For the text-containing cell, return its midpoint in (x, y) coordinate format. 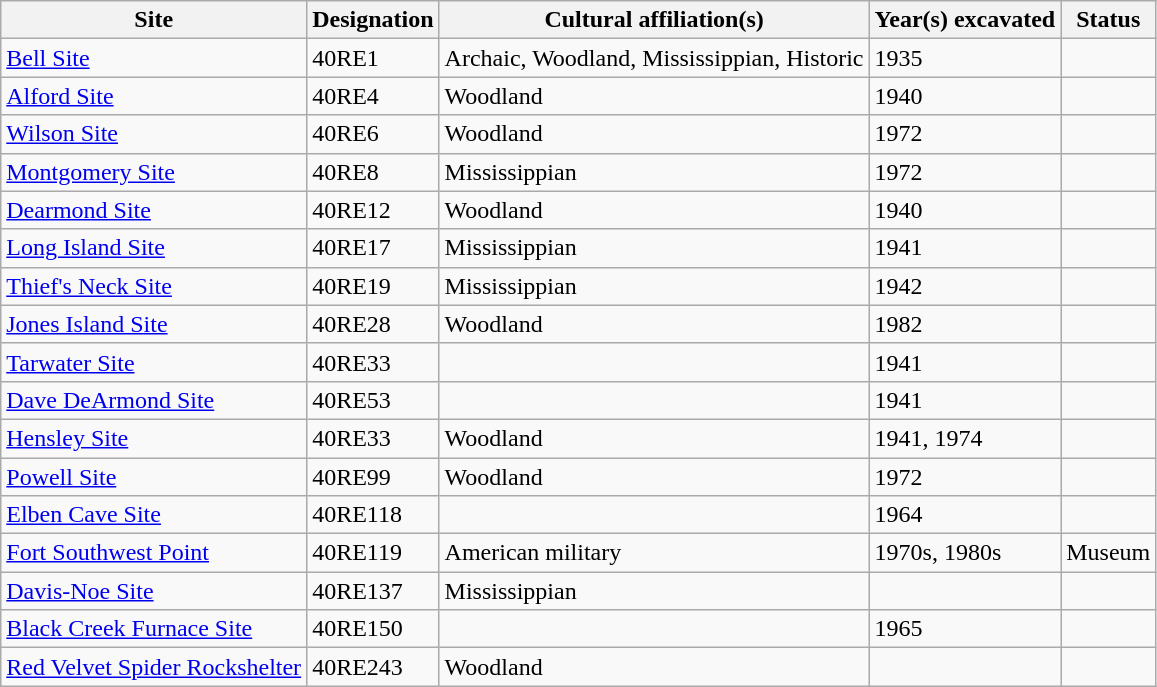
Hensley Site (154, 438)
40RE243 (373, 667)
Wilson Site (154, 134)
Powell Site (154, 477)
1965 (965, 629)
Dave DeArmond Site (154, 400)
Black Creek Furnace Site (154, 629)
Elben Cave Site (154, 515)
Status (1108, 20)
1942 (965, 286)
Jones Island Site (154, 324)
Red Velvet Spider Rockshelter (154, 667)
1935 (965, 58)
Alford Site (154, 96)
1982 (965, 324)
Museum (1108, 553)
Dearmond Site (154, 210)
Fort Southwest Point (154, 553)
40RE99 (373, 477)
Year(s) excavated (965, 20)
40RE19 (373, 286)
40RE1 (373, 58)
40RE12 (373, 210)
Thief's Neck Site (154, 286)
40RE137 (373, 591)
40RE118 (373, 515)
40RE28 (373, 324)
40RE53 (373, 400)
1941, 1974 (965, 438)
Montgomery Site (154, 172)
Site (154, 20)
Designation (373, 20)
Cultural affiliation(s) (654, 20)
Bell Site (154, 58)
1964 (965, 515)
40RE8 (373, 172)
Long Island Site (154, 248)
40RE4 (373, 96)
Tarwater Site (154, 362)
40RE119 (373, 553)
American military (654, 553)
1970s, 1980s (965, 553)
40RE150 (373, 629)
Davis-Noe Site (154, 591)
40RE6 (373, 134)
40RE17 (373, 248)
Archaic, Woodland, Mississippian, Historic (654, 58)
